Return the [x, y] coordinate for the center point of the cell that contains the specified text.  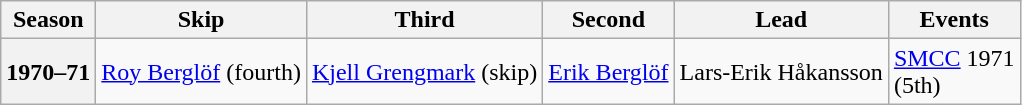
Second [608, 20]
SMCC 1971 (5th) [954, 72]
Erik Berglöf [608, 72]
Third [424, 20]
Lead [781, 20]
Roy Berglöf (fourth) [202, 72]
Season [48, 20]
Lars-Erik Håkansson [781, 72]
Skip [202, 20]
Events [954, 20]
1970–71 [48, 72]
Kjell Grengmark (skip) [424, 72]
